Scan for the cell matching the given text and deliver its [X, Y] coordinate at center. 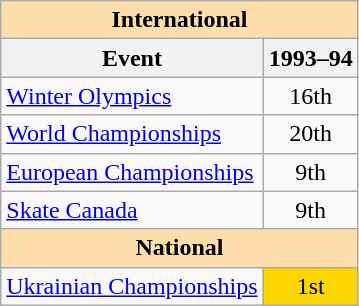
European Championships [132, 172]
20th [310, 134]
Ukrainian Championships [132, 286]
Winter Olympics [132, 96]
16th [310, 96]
Skate Canada [132, 210]
National [180, 248]
World Championships [132, 134]
1st [310, 286]
International [180, 20]
Event [132, 58]
1993–94 [310, 58]
